Locate the cell with the specified text and output its (x, y) center coordinate. 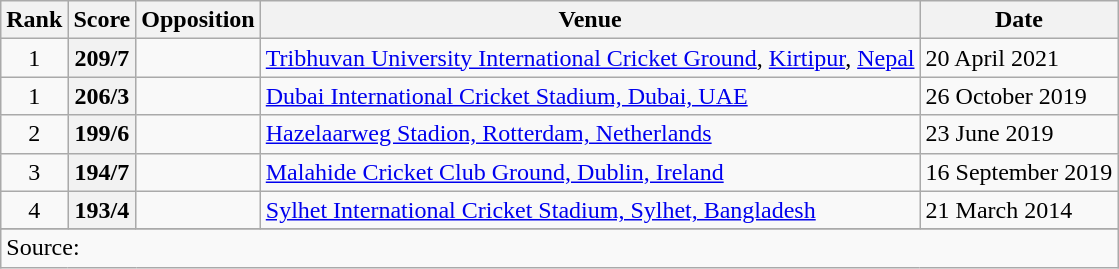
16 September 2019 (1019, 172)
Venue (590, 20)
21 March 2014 (1019, 210)
193/4 (102, 210)
Hazelaarweg Stadion, Rotterdam, Netherlands (590, 134)
Source: (560, 248)
Dubai International Cricket Stadium, Dubai, UAE (590, 96)
3 (34, 172)
23 June 2019 (1019, 134)
Date (1019, 20)
2 (34, 134)
Opposition (198, 20)
194/7 (102, 172)
4 (34, 210)
206/3 (102, 96)
209/7 (102, 58)
Tribhuvan University International Cricket Ground, Kirtipur, Nepal (590, 58)
Sylhet International Cricket Stadium, Sylhet, Bangladesh (590, 210)
Malahide Cricket Club Ground, Dublin, Ireland (590, 172)
Rank (34, 20)
20 April 2021 (1019, 58)
199/6 (102, 134)
26 October 2019 (1019, 96)
Score (102, 20)
